Return [X, Y] of the center of cell containing provided text 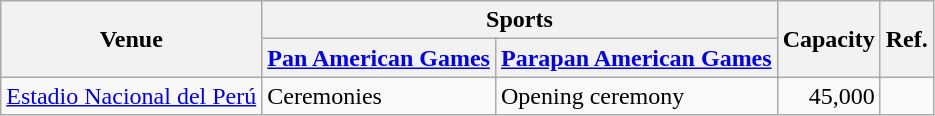
Ceremonies [379, 96]
Pan American Games [379, 58]
Venue [132, 39]
Opening ceremony [636, 96]
Ref. [906, 39]
45,000 [828, 96]
Estadio Nacional del Perú [132, 96]
Parapan American Games [636, 58]
Sports [520, 20]
Capacity [828, 39]
